Extract the (x, y) coordinate from the center of the cell holding the provided text.  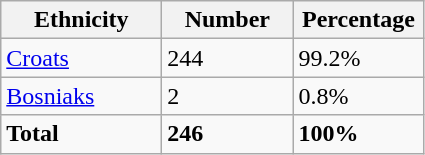
246 (228, 134)
2 (228, 96)
Total (82, 134)
244 (228, 58)
Percentage (358, 20)
Ethnicity (82, 20)
100% (358, 134)
0.8% (358, 96)
99.2% (358, 58)
Number (228, 20)
Bosniaks (82, 96)
Croats (82, 58)
